Scan for the cell matching the given text and deliver its [X, Y] coordinate at center. 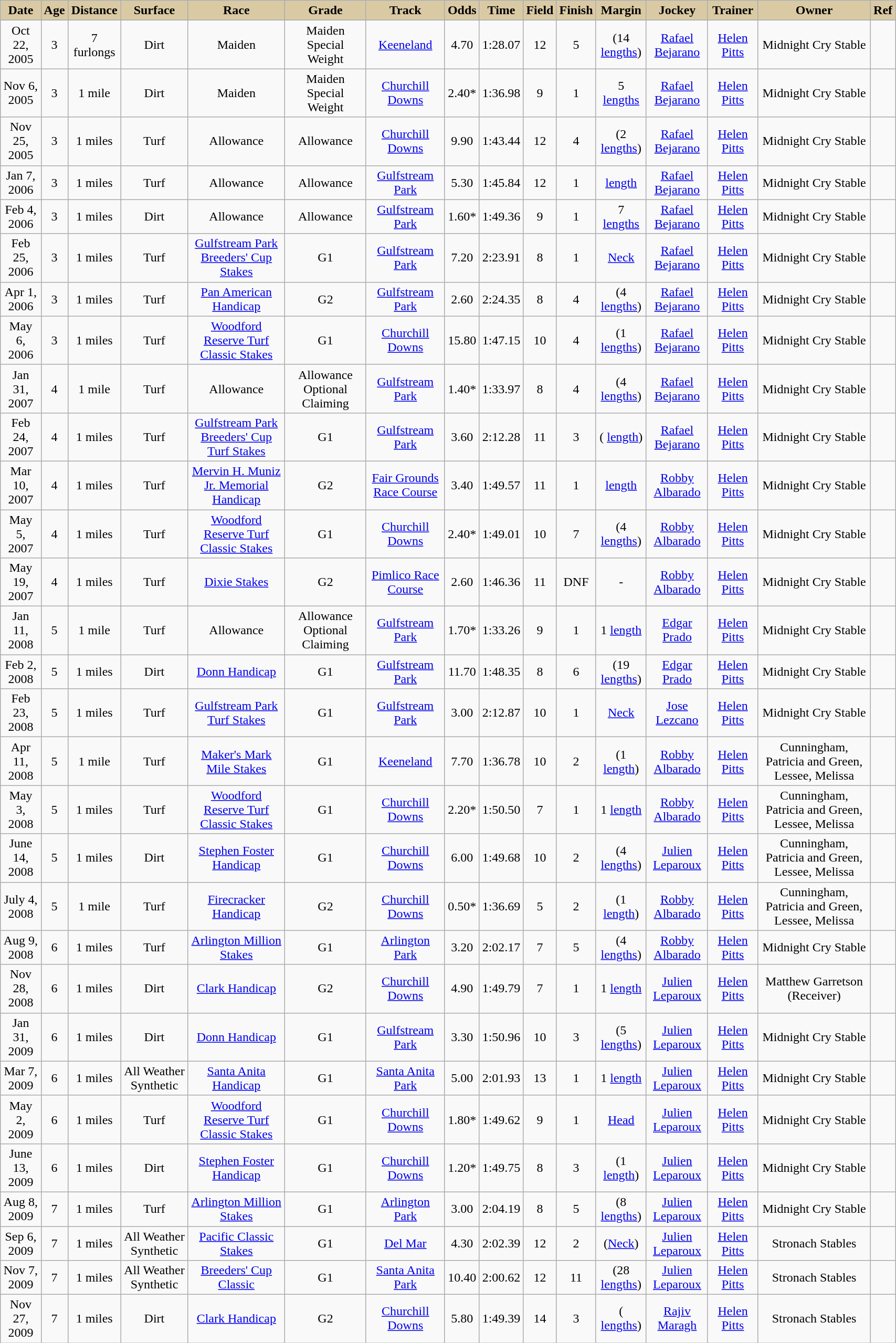
Jan 7, 2006 [21, 183]
Odds [462, 11]
Gulfstream Park Turf Stakes [236, 713]
1.80* [462, 1119]
1:36.98 [501, 93]
May 2, 2009 [21, 1119]
Nov 27, 2009 [21, 1319]
2:02.39 [501, 1243]
Gulfstream Park Breeders' Cup Stakes [236, 258]
1:46.36 [501, 582]
1:49.62 [501, 1119]
Head [621, 1119]
Feb 2, 2008 [21, 672]
Field [540, 11]
2:02.17 [501, 947]
Sep 6, 2009 [21, 1243]
3.60 [462, 437]
5.00 [462, 1078]
July 4, 2008 [21, 906]
7 lengths [621, 216]
1.40* [462, 389]
1:36.78 [501, 761]
Pan American Handicap [236, 299]
Race [236, 11]
DNF [576, 582]
Fair Grounds Race Course [405, 485]
1:48.35 [501, 672]
June 13, 2009 [21, 1168]
(19 lengths) [621, 672]
1.70* [462, 631]
Date [21, 11]
Feb 4, 2006 [21, 216]
5 lengths [621, 93]
(1 lengths) [621, 340]
May 19, 2007 [21, 582]
1:33.26 [501, 631]
(8 lengths) [621, 1209]
Time [501, 11]
May 3, 2008 [21, 810]
2:04.19 [501, 1209]
1:50.96 [501, 1037]
Mar 10, 2007 [21, 485]
2:24.35 [501, 299]
Oct 22, 2005 [21, 45]
Breeders' Cup Classic [236, 1278]
1:28.07 [501, 45]
1.20* [462, 1168]
2.20* [462, 810]
1:47.15 [501, 340]
1:49.57 [501, 485]
6.00 [462, 858]
5.30 [462, 183]
1:49.36 [501, 216]
Del Mar [405, 1243]
Trainer [733, 11]
Maker's Mark Mile Stakes [236, 761]
2:12.87 [501, 713]
13 [540, 1078]
Nov 25, 2005 [21, 141]
1:49.68 [501, 858]
1:45.84 [501, 183]
2:23.91 [501, 258]
5.80 [462, 1319]
Ref [883, 11]
4.70 [462, 45]
1:49.39 [501, 1319]
Grade [325, 11]
Feb 23, 2008 [21, 713]
Pacific Classic Stakes [236, 1243]
Distance [94, 11]
Mar 7, 2009 [21, 1078]
1:49.79 [501, 989]
1:33.97 [501, 389]
( lengths) [621, 1319]
June 14, 2008 [21, 858]
10.40 [462, 1278]
1:49.01 [501, 533]
3.30 [462, 1037]
7 furlongs [94, 45]
15.80 [462, 340]
Jan 31, 2009 [21, 1037]
Surface [154, 11]
Nov 6, 2005 [21, 93]
Feb 24, 2007 [21, 437]
(5 lengths) [621, 1037]
4.90 [462, 989]
2:01.93 [501, 1078]
7.70 [462, 761]
Feb 25, 2006 [21, 258]
9.90 [462, 141]
Age [55, 11]
14 [540, 1319]
(2 lengths) [621, 141]
2:12.28 [501, 437]
Dixie Stakes [236, 582]
3.40 [462, 485]
Pimlico Race Course [405, 582]
Jan 11, 2008 [21, 631]
Jan 31, 2007 [21, 389]
May 6, 2006 [21, 340]
4.30 [462, 1243]
(Neck) [621, 1243]
Apr 1, 2006 [21, 299]
Aug 8, 2009 [21, 1209]
Gulfstream Park Breeders' Cup Turf Stakes [236, 437]
1:50.50 [501, 810]
1.60* [462, 216]
(14 lengths) [621, 45]
Firecracker Handicap [236, 906]
1:49.75 [501, 1168]
Nov 7, 2009 [21, 1278]
Mervin H. Muniz Jr. Memorial Handicap [236, 485]
1:43.44 [501, 141]
2:00.62 [501, 1278]
- [621, 582]
Owner [815, 11]
Jose Lezcano [677, 713]
Margin [621, 11]
7.20 [462, 258]
Nov 28, 2008 [21, 989]
Track [405, 11]
Rajiv Maragh [677, 1319]
Jockey [677, 11]
Santa Anita Handicap [236, 1078]
( length) [621, 437]
0.50* [462, 906]
11.70 [462, 672]
Finish [576, 11]
Aug 9, 2008 [21, 947]
Matthew Garretson (Receiver) [815, 989]
Apr 11, 2008 [21, 761]
1:36.69 [501, 906]
May 5, 2007 [21, 533]
(28 lengths) [621, 1278]
3.20 [462, 947]
